Identify which cell holds the provided text, then report its (X, Y) central coordinate. 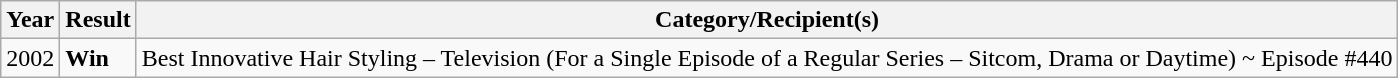
Result (98, 20)
Win (98, 58)
2002 (30, 58)
Best Innovative Hair Styling – Television (For a Single Episode of a Regular Series – Sitcom, Drama or Daytime) ~ Episode #440 (767, 58)
Year (30, 20)
Category/Recipient(s) (767, 20)
